From the cell containing the given text, extract its center point as [X, Y] coordinate. 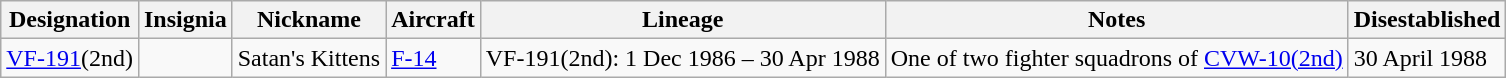
30 April 1988 [1427, 58]
Nickname [308, 20]
Disestablished [1427, 20]
Lineage [682, 20]
VF-191(2nd) [70, 58]
Satan's Kittens [308, 58]
Aircraft [434, 20]
Notes [1116, 20]
Designation [70, 20]
One of two fighter squadrons of CVW-10(2nd) [1116, 58]
F-14 [434, 58]
VF-191(2nd): 1 Dec 1986 – 30 Apr 1988 [682, 58]
Insignia [185, 20]
